Detect which cell encompasses the target text, then output its [X, Y] center coordinate. 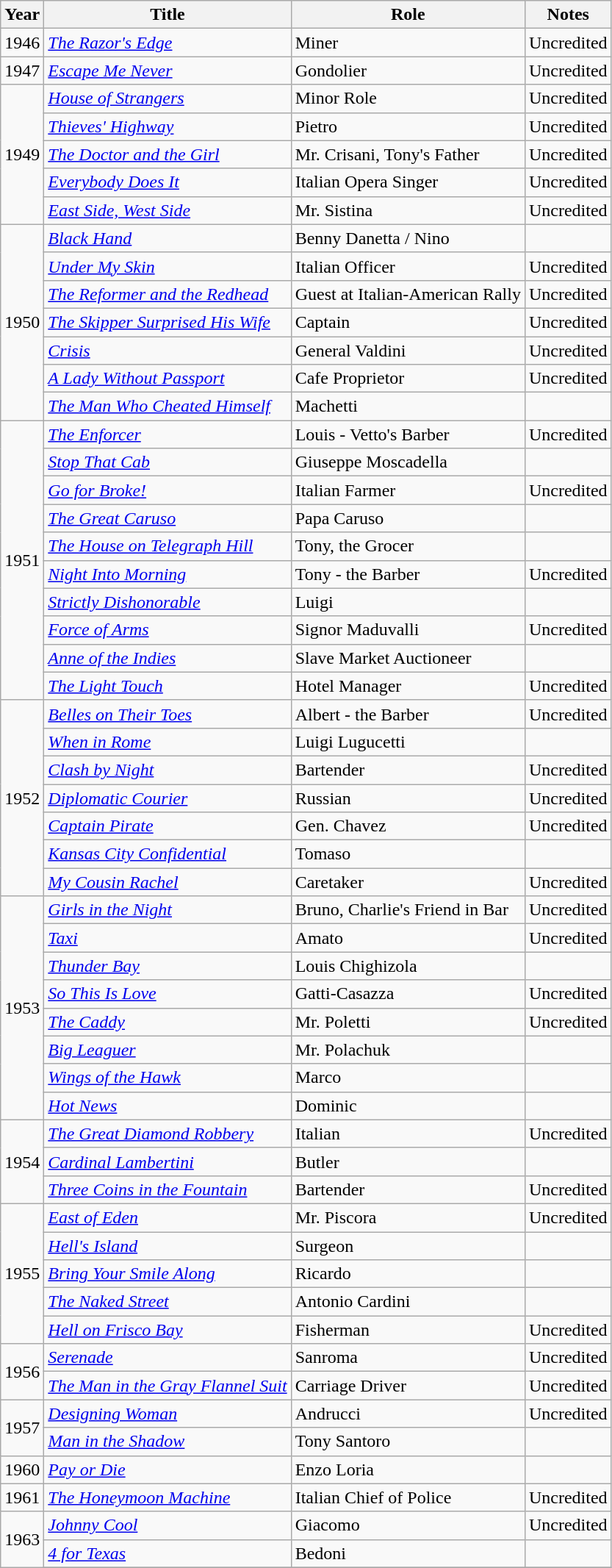
The Great Diamond Robbery [168, 1134]
Giuseppe Moscadella [408, 462]
Go for Broke! [168, 490]
General Valdini [408, 351]
Hell's Island [168, 1246]
Mr. Sistina [408, 210]
Diplomatic Courier [168, 798]
The Skipper Surprised His Wife [168, 322]
Mr. Polachuk [408, 1050]
Notes [568, 15]
Gatti-Casazza [408, 994]
1949 [22, 154]
1952 [22, 798]
Slave Market Auctioneer [408, 658]
Kansas City Confidential [168, 854]
Tony - the Barber [408, 574]
Force of Arms [168, 630]
Man in the Shadow [168, 1442]
Louis - Vetto's Barber [408, 434]
Butler [408, 1161]
1946 [22, 43]
1954 [22, 1161]
Louis Chighizola [408, 966]
Bring Your Smile Along [168, 1274]
Escape Me Never [168, 71]
Stop That Cab [168, 462]
1955 [22, 1273]
Bruno, Charlie's Friend in Bar [408, 910]
The Razor's Edge [168, 43]
Benny Danetta / Nino [408, 238]
Taxi [168, 938]
Italian Farmer [408, 490]
Machetti [408, 407]
East Side, West Side [168, 210]
Mr. Piscora [408, 1217]
A Lady Without Passport [168, 379]
Albert - the Barber [408, 714]
Papa Caruso [408, 518]
Fisherman [408, 1330]
The Honeymoon Machine [168, 1497]
Wings of the Hawk [168, 1078]
Gondolier [408, 71]
Enzo Loria [408, 1469]
Italian [408, 1134]
Caretaker [408, 882]
Marco [408, 1078]
Black Hand [168, 238]
Gen. Chavez [408, 826]
Amato [408, 938]
1960 [22, 1469]
Three Coins in the Fountain [168, 1189]
Title [168, 15]
Night Into Morning [168, 574]
Andrucci [408, 1414]
Cafe Proprietor [408, 379]
Pay or Die [168, 1469]
Giacomo [408, 1525]
Carriage Driver [408, 1386]
1947 [22, 71]
The Enforcer [168, 434]
Minor Role [408, 99]
The Doctor and the Girl [168, 154]
Hotel Manager [408, 686]
Role [408, 15]
Designing Woman [168, 1414]
Belles on Their Toes [168, 714]
Big Leaguer [168, 1050]
1957 [22, 1428]
The Naked Street [168, 1302]
Serenade [168, 1358]
Antonio Cardini [408, 1302]
Guest at Italian-American Rally [408, 294]
When in Rome [168, 742]
1963 [22, 1539]
Miner [408, 43]
Italian Chief of Police [408, 1497]
The House on Telegraph Hill [168, 546]
The Great Caruso [168, 518]
Anne of the Indies [168, 658]
1951 [22, 560]
1953 [22, 1008]
Captain Pirate [168, 826]
Luigi Lugucetti [408, 742]
The Man Who Cheated Himself [168, 407]
Johnny Cool [168, 1525]
The Caddy [168, 1022]
Crisis [168, 351]
1956 [22, 1372]
Signor Maduvalli [408, 630]
Ricardo [408, 1274]
4 for Texas [168, 1553]
The Light Touch [168, 686]
East of Eden [168, 1217]
The Man in the Gray Flannel Suit [168, 1386]
House of Strangers [168, 99]
Strictly Dishonorable [168, 602]
Under My Skin [168, 266]
Tony, the Grocer [408, 546]
Everybody Does It [168, 182]
Russian [408, 798]
Tomaso [408, 854]
Italian Officer [408, 266]
The Reformer and the Redhead [168, 294]
Girls in the Night [168, 910]
Pietro [408, 126]
Tony Santoro [408, 1442]
Bedoni [408, 1553]
Captain [408, 322]
1950 [22, 322]
Luigi [408, 602]
Thunder Bay [168, 966]
Italian Opera Singer [408, 182]
Cardinal Lambertini [168, 1161]
Hot News [168, 1106]
So This Is Love [168, 994]
1961 [22, 1497]
Thieves' Highway [168, 126]
Clash by Night [168, 770]
Sanroma [408, 1358]
Dominic [408, 1106]
Mr. Crisani, Tony's Father [408, 154]
My Cousin Rachel [168, 882]
Mr. Poletti [408, 1022]
Surgeon [408, 1246]
Year [22, 15]
Hell on Frisco Bay [168, 1330]
